Scan for the cell matching the given text and deliver its [x, y] coordinate at center. 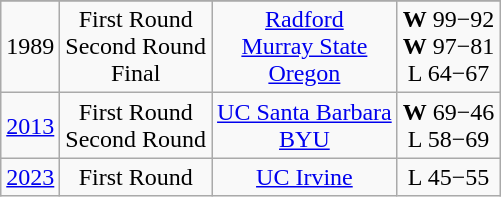
UC Irvine [305, 177]
2023 [30, 177]
W 69−46L 58−69 [448, 126]
First Round [136, 177]
1989 [30, 47]
First RoundSecond Round [136, 126]
L 45−55 [448, 177]
2013 [30, 126]
W 99−92W 97−81L 64−67 [448, 47]
First RoundSecond RoundFinal [136, 47]
RadfordMurray StateOregon [305, 47]
UC Santa BarbaraBYU [305, 126]
